Find where the given text appears and provide that cell's center as [x, y] coordinate. 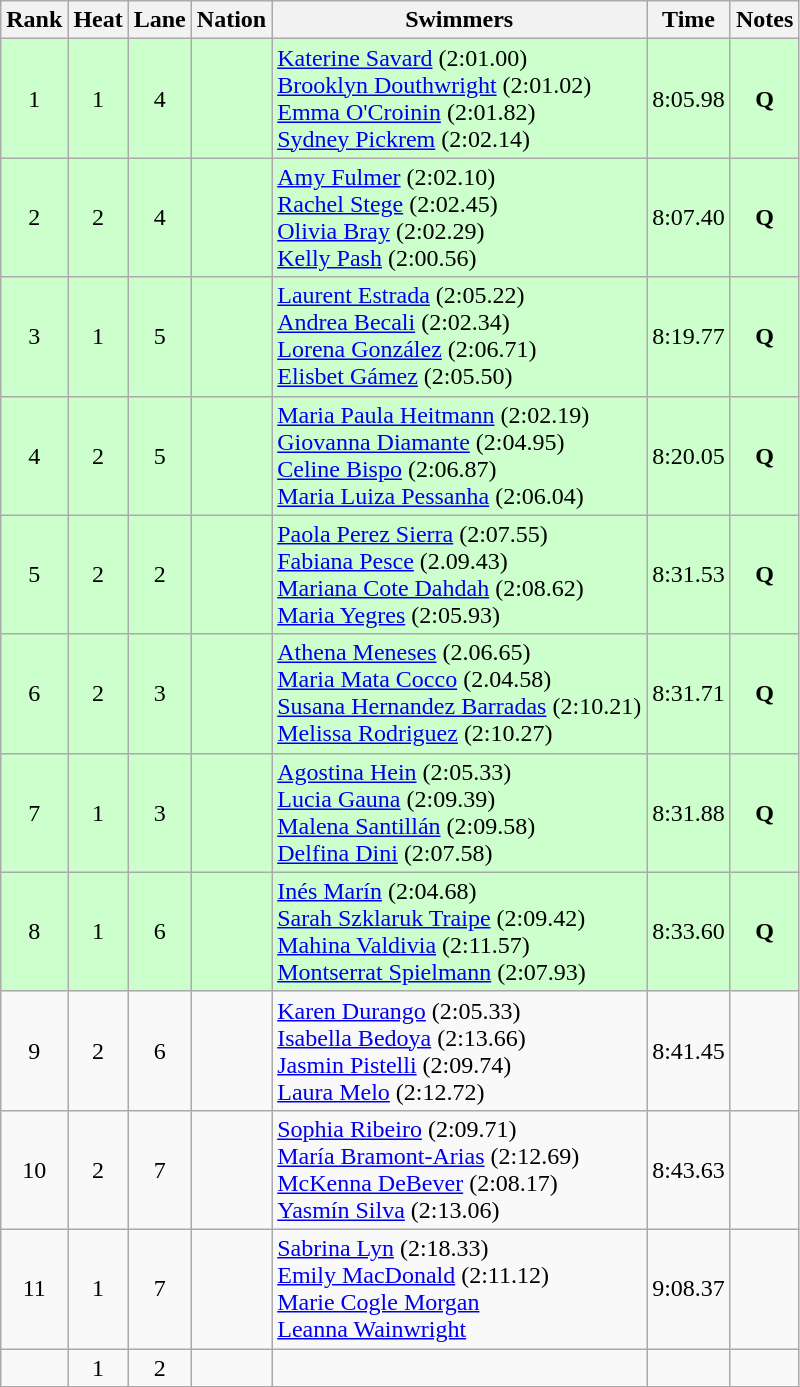
8:31.53 [689, 574]
Rank [34, 20]
8 [34, 932]
Paola Perez Sierra (2:07.55)Fabiana Pesce (2.09.43)Mariana Cote Dahdah (2:08.62)Maria Yegres (2:05.93) [460, 574]
Agostina Hein (2:05.33)Lucia Gauna (2:09.39)Malena Santillán (2:09.58)Delfina Dini (2:07.58) [460, 812]
8:31.88 [689, 812]
Heat [98, 20]
8:41.45 [689, 1050]
Swimmers [460, 20]
9:08.37 [689, 1288]
Laurent Estrada (2:05.22)Andrea Becali (2:02.34)Lorena González (2:06.71)Elisbet Gámez (2:05.50) [460, 336]
Maria Paula Heitmann (2:02.19)Giovanna Diamante (2:04.95)Celine Bispo (2:06.87)Maria Luiza Pessanha (2:06.04) [460, 456]
11 [34, 1288]
8:31.71 [689, 694]
Notes [764, 20]
10 [34, 1170]
Sabrina Lyn (2:18.33)Emily MacDonald (2:11.12)Marie Cogle MorganLeanna Wainwright [460, 1288]
8:43.63 [689, 1170]
Amy Fulmer (2:02.10)Rachel Stege (2:02.45)Olivia Bray (2:02.29)Kelly Pash (2:00.56) [460, 218]
Time [689, 20]
Nation [231, 20]
Karen Durango (2:05.33)Isabella Bedoya (2:13.66)Jasmin Pistelli (2:09.74)Laura Melo (2:12.72) [460, 1050]
8:07.40 [689, 218]
Sophia Ribeiro (2:09.71)María Bramont-Arias (2:12.69)McKenna DeBever (2:08.17)Yasmín Silva (2:13.06) [460, 1170]
8:33.60 [689, 932]
Athena Meneses (2.06.65)Maria Mata Cocco (2.04.58)Susana Hernandez Barradas (2:10.21)Melissa Rodriguez (2:10.27) [460, 694]
Lane [160, 20]
8:19.77 [689, 336]
Katerine Savard (2:01.00)Brooklyn Douthwright (2:01.02)Emma O'Croinin (2:01.82)Sydney Pickrem (2:02.14) [460, 98]
8:05.98 [689, 98]
9 [34, 1050]
Inés Marín (2:04.68)Sarah Szklaruk Traipe (2:09.42)Mahina Valdivia (2:11.57)Montserrat Spielmann (2:07.93) [460, 932]
8:20.05 [689, 456]
